Provide the [x, y] coordinate of the cell's center where the given text is located.  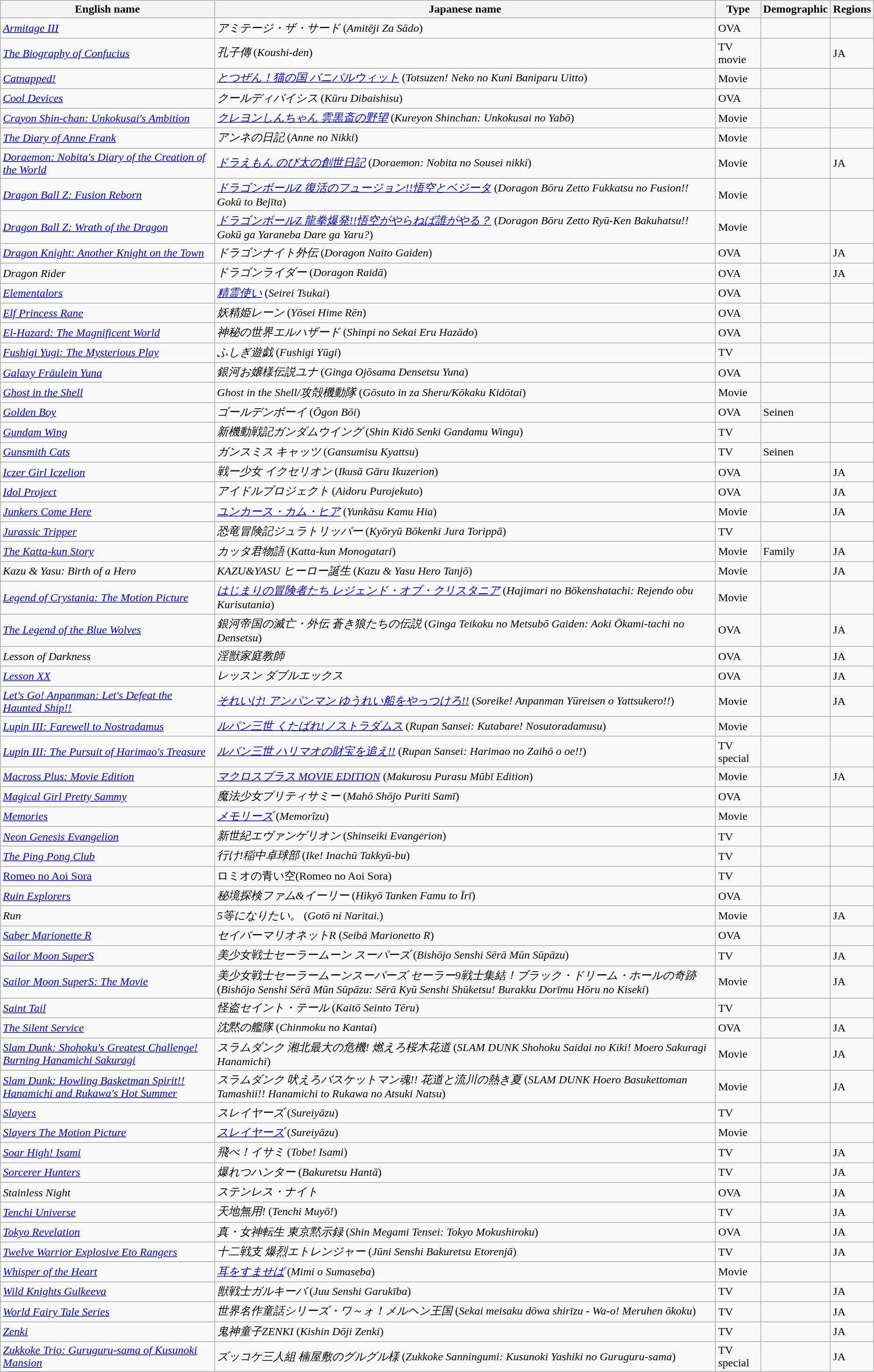
5等になりたい。 (Gotō ni Naritai.) [465, 916]
沈黙の艦隊 (Chinmoku no Kantai) [465, 1028]
怪盗セイント・テール (Kaitō Seinto Tēru) [465, 1008]
獣戦士ガルキーバ (Juu Senshi Garukība) [465, 1292]
Doraemon: Nobita's Diary of the Creation of the World [107, 164]
Ghost in the Shell/攻殻機動隊 (Gōsuto in za Sheru/Kōkaku Kidōtai) [465, 392]
ドラえもん のび太の創世日記 (Doraemon: Nobita no Sousei nikki) [465, 164]
Gundam Wing [107, 433]
淫獣家庭教師 [465, 657]
Slayers [107, 1113]
Elementalors [107, 293]
Saber Marionette R [107, 936]
Fushigi Yugi: The Mysterious Play [107, 353]
Lesson of Darkness [107, 657]
Sailor Moon SuperS: The Movie [107, 982]
銀河お嬢様伝説ユナ (Ginga Ojōsama Densetsu Yuna) [465, 373]
Jurassic Tripper [107, 532]
Cool Devices [107, 98]
Whisper of the Heart [107, 1272]
妖精姫レーン (Yōsei Hime Rēn) [465, 313]
美少女戦士セーラームーン スーパーズ (Bishōjo Senshi Sērā Mūn Sūpāzu) [465, 956]
TV movie [738, 53]
The Ping Pong Club [107, 857]
The Legend of the Blue Wolves [107, 630]
真・女神転生 東京黙示録 (Shin Megami Tensei: Tokyo Mokushiroku) [465, 1232]
精霊使い (Seirei Tsukai) [465, 293]
Idol Project [107, 492]
Slam Dunk: Shohoku's Greatest Challenge! Burning Hanamichi Sakuragi [107, 1054]
The Diary of Anne Frank [107, 138]
ルパン三世 ハリマオの財宝を追え!! (Rupan Sansei: Harimao no Zaihō o oe!!) [465, 751]
ズッコケ三人組 楠屋敷のグルグル様 (Zukkoke Sanningumi: Kusunoki Yashiki no Guruguru-sama) [465, 1357]
Run [107, 916]
ふしぎ遊戯 (Fushigi Yūgi) [465, 353]
スラムダンク 吠えろバスケットマン魂!! 花道と流川の熱き夏 (SLAM DUNK Hoero Basukettoman Tamashii!! Hanamichi to Rukawa no Atsuki Natsu) [465, 1087]
World Fairy Tale Series [107, 1312]
ステンレス・ナイト [465, 1192]
新世紀エヴァンゲリオン (Shinseiki Evangerion) [465, 836]
恐竜冒険記ジュラトリッパー (Kyōryū Bōkenki Jura Torippā) [465, 532]
アミテージ・ザ・サード (Amitēji Za Sādo) [465, 28]
カッタ君物語 (Katta-kun Monogatari) [465, 551]
Regions [852, 9]
Family [796, 551]
アンネの日記 (Anne no Nikki) [465, 138]
孔子傳 (Koushi-den) [465, 53]
耳をすませば (Mimi o Sumaseba) [465, 1272]
Let's Go! Anpanman: Let's Defeat the Haunted Ship!! [107, 702]
Zukkoke Trio: Guruguru-sama of Kusunoki Mansion [107, 1357]
The Silent Service [107, 1028]
Lupin III: Farewell to Nostradamus [107, 727]
Catnapped! [107, 78]
ドラゴンボールZ 龍拳爆発!!悟空がやらねば誰がやる？ (Doragon Bōru Zetto Ryū-Ken Bakuhatsu!! Gokū ga Yaraneba Dare ga Yaru?) [465, 227]
English name [107, 9]
Sorcerer Hunters [107, 1173]
マクロスプラス MOVIE EDITION (Makurosu Purasu Mūbī Edition) [465, 776]
行け!稲中卓球部 (Ike! Inachū Takkyū-bu) [465, 857]
Dragon Rider [107, 273]
Japanese name [465, 9]
レッスン ダブルエックス [465, 676]
クールディバイシス (Kūru Dibaishisu) [465, 98]
Crayon Shin-chan: Unkokusai's Ambition [107, 119]
Galaxy Fräulein Yuna [107, 373]
世界名作童話シリーズ・ワ～ォ！メルヘン王国 (Sekai meisaku dōwa shirīzu - Wa-o! Meruhen ōkoku) [465, 1312]
Macross Plus: Movie Edition [107, 776]
Golden Boy [107, 412]
Romeo no Aoi Sora [107, 876]
ユンカース・カム・ヒア (Yunkāsu Kamu Hia) [465, 512]
Gunsmith Cats [107, 452]
とつぜん！猫の国 バニパルウィット (Totsuzen! Neko no Kuni Baniparu Uitto) [465, 78]
Kazu & Yasu: Birth of a Hero [107, 572]
Dragon Ball Z: Wrath of the Dragon [107, 227]
Zenki [107, 1331]
Dragon Ball Z: Fusion Reborn [107, 195]
Slayers The Motion Picture [107, 1132]
アイドルプロジェクト (Aidoru Purojekuto) [465, 492]
The Biography of Confucius [107, 53]
新機動戦記ガンダムウイング (Shin Kidō Senki Gandamu Wingu) [465, 433]
ドラゴンライダー (Doragon Raidā) [465, 273]
Slam Dunk: Howling Basketman Spirit!! Hanamichi and Rukawa's Hot Summer [107, 1087]
The Katta-kun Story [107, 551]
Twelve Warrior Explosive Eto Rangers [107, 1252]
ゴールデンボーイ (Ōgon Bōi) [465, 412]
クレヨンしんちゃん 雲黒斎の野望 (Kureyon Shinchan: Unkokusai no Yabō) [465, 119]
神秘の世界エルハザード (Shinpi no Sekai Eru Hazādo) [465, 333]
スラムダンク 湘北最大の危機! 燃えろ桜木花道 (SLAM DUNK Shohoku Saidai no Kiki! Moero Sakuragi Hanamichi) [465, 1054]
ガンスミス キャッツ (Gansumisu Kyattsu) [465, 452]
Memories [107, 817]
それいけ! アンパンマン ゆうれい船をやっつけろ!! (Soreike! Anpanman Yūreisen o Yattsukero!!) [465, 702]
Wild Knights Gulkeeva [107, 1292]
美少女戦士セーラームーンスーパーズ セーラー9戦士集結！ブラック・ドリーム・ホールの奇跡 (Bishōjo Senshi Sērā Mūn Sūpāzu: Sērā Kyū Senshi Shūketsu! Burakku Dorīmu Hōru no Kiseki) [465, 982]
Lupin III: The Pursuit of Harimao's Treasure [107, 751]
KAZU&YASU ヒーロー誕生 (Kazu & Yasu Hero Tanjō) [465, 572]
セイバーマリオネットR (Seibā Marionetto R) [465, 936]
Magical Girl Pretty Sammy [107, 797]
El-Hazard: The Magnificent World [107, 333]
メモリーズ (Memorîzu) [465, 817]
Type [738, 9]
銀河帝国の滅亡・外伝 蒼き狼たちの伝説 (Ginga Teikoku no Metsubō Gaiden: Aoki Ōkami-tachi no Densetsu) [465, 630]
Tokyo Revelation [107, 1232]
秘境探検ファム&イーリー (Hikyō Tanken Famu to Īrī) [465, 896]
ルパン三世 くたばれ!ノストラダムス (Rupan Sansei: Kutabare! Nosutoradamusu) [465, 727]
爆れつハンター (Bakuretsu Hantā) [465, 1173]
Armitage III [107, 28]
Dragon Knight: Another Knight on the Town [107, 253]
戦ー少女 イクセリオン (Ikusā Gāru Ikuzerion) [465, 472]
ロミオの青い空(Romeo no Aoi Sora) [465, 876]
Ghost in the Shell [107, 392]
Saint Tail [107, 1008]
Soar High! Isami [107, 1153]
Elf Princess Rane [107, 313]
はじまりの冒険者たち レジェンド・オブ・クリスタニア (Hajimari no Bōkenshatachi: Rejendo obu Kurisutania) [465, 597]
Tenchi Universe [107, 1213]
Neon Genesis Evangelion [107, 836]
Lesson XX [107, 676]
魔法少女プリティサミー (Mahō Shōjo Puriti Samī) [465, 797]
ドラゴンボールZ 復活のフュージョン!!悟空とベジータ (Doragon Bōru Zetto Fukkatsu no Fusion!! Gokū to Bejīta) [465, 195]
十二戦支 爆烈エトレンジャー (Jūni Senshi Bakuretsu Etorenjā) [465, 1252]
Stainless Night [107, 1192]
Ruin Explorers [107, 896]
Demographic [796, 9]
Legend of Crystania: The Motion Picture [107, 597]
ドラゴンナイト外伝 (Doragon Naito Gaiden) [465, 253]
Junkers Come Here [107, 512]
Sailor Moon SuperS [107, 956]
鬼神童子ZENKI (Kishin Dōji Zenki) [465, 1331]
Iczer Girl Iczelion [107, 472]
天地無用! (Tenchi Muyō!) [465, 1213]
飛べ！イサミ (Tobe! Isami) [465, 1153]
